Pinpoint the cell where the given text exists, returning its [x, y] midpoint coordinate. 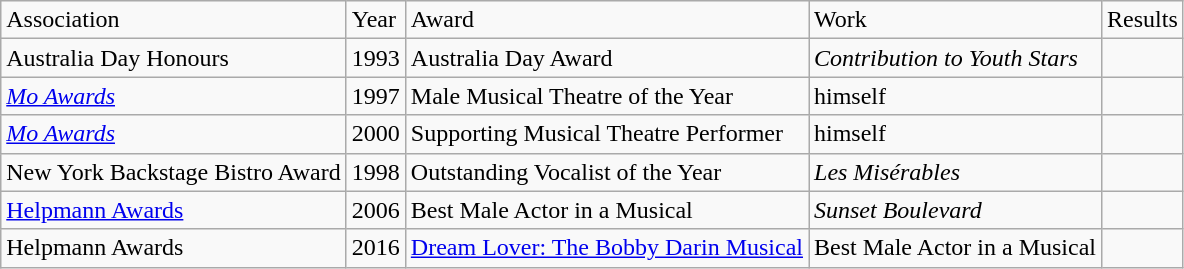
2000 [376, 134]
Supporting Musical Theatre Performer [606, 134]
2016 [376, 248]
1997 [376, 96]
Results [1143, 20]
Association [174, 20]
Australia Day Honours [174, 58]
Outstanding Vocalist of the Year [606, 172]
Sunset Boulevard [954, 210]
Male Musical Theatre of the Year [606, 96]
1993 [376, 58]
Award [606, 20]
Work [954, 20]
Dream Lover: The Bobby Darin Musical [606, 248]
Contribution to Youth Stars [954, 58]
2006 [376, 210]
1998 [376, 172]
Australia Day Award [606, 58]
New York Backstage Bistro Award [174, 172]
Year [376, 20]
Les Misérables [954, 172]
